Locate the cell with the specified text and output its (x, y) center coordinate. 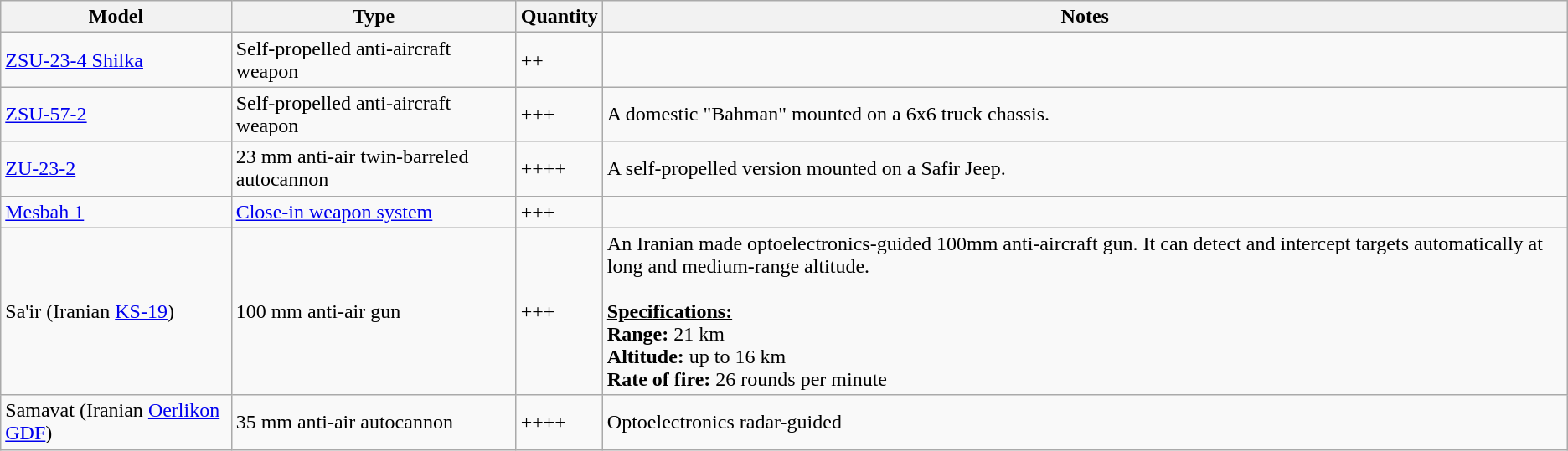
Notes (1085, 17)
Sa'ir (Iranian KS-19) (116, 311)
Quantity (560, 17)
ZSU-23-4 Shilka (116, 60)
Close-in weapon system (374, 212)
Samavat (Iranian Oerlikon GDF) (116, 422)
Type (374, 17)
ZU-23-2 (116, 169)
A self-propelled version mounted on a Safir Jeep. (1085, 169)
ZSU-57-2 (116, 114)
100 mm anti-air gun (374, 311)
Mesbah 1 (116, 212)
23 mm anti-air twin-barreled autocannon (374, 169)
A domestic "Bahman" mounted on a 6x6 truck chassis. (1085, 114)
Optoelectronics radar-guided (1085, 422)
35 mm anti-air autocannon (374, 422)
Model (116, 17)
++ (560, 60)
